Scan for the cell matching the given text and deliver its (x, y) coordinate at center. 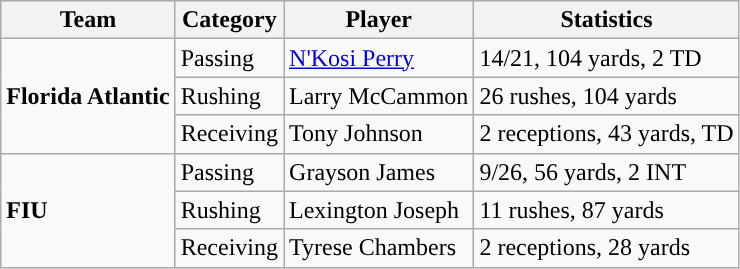
9/26, 56 yards, 2 INT (606, 172)
26 rushes, 104 yards (606, 96)
11 rushes, 87 yards (606, 210)
Lexington Joseph (379, 210)
Category (229, 20)
Florida Atlantic (88, 96)
Tyrese Chambers (379, 248)
FIU (88, 210)
2 receptions, 28 yards (606, 248)
14/21, 104 yards, 2 TD (606, 58)
Player (379, 20)
Grayson James (379, 172)
N'Kosi Perry (379, 58)
Team (88, 20)
Larry McCammon (379, 96)
2 receptions, 43 yards, TD (606, 134)
Tony Johnson (379, 134)
Statistics (606, 20)
